Scan for the cell matching the given text and deliver its (X, Y) coordinate at center. 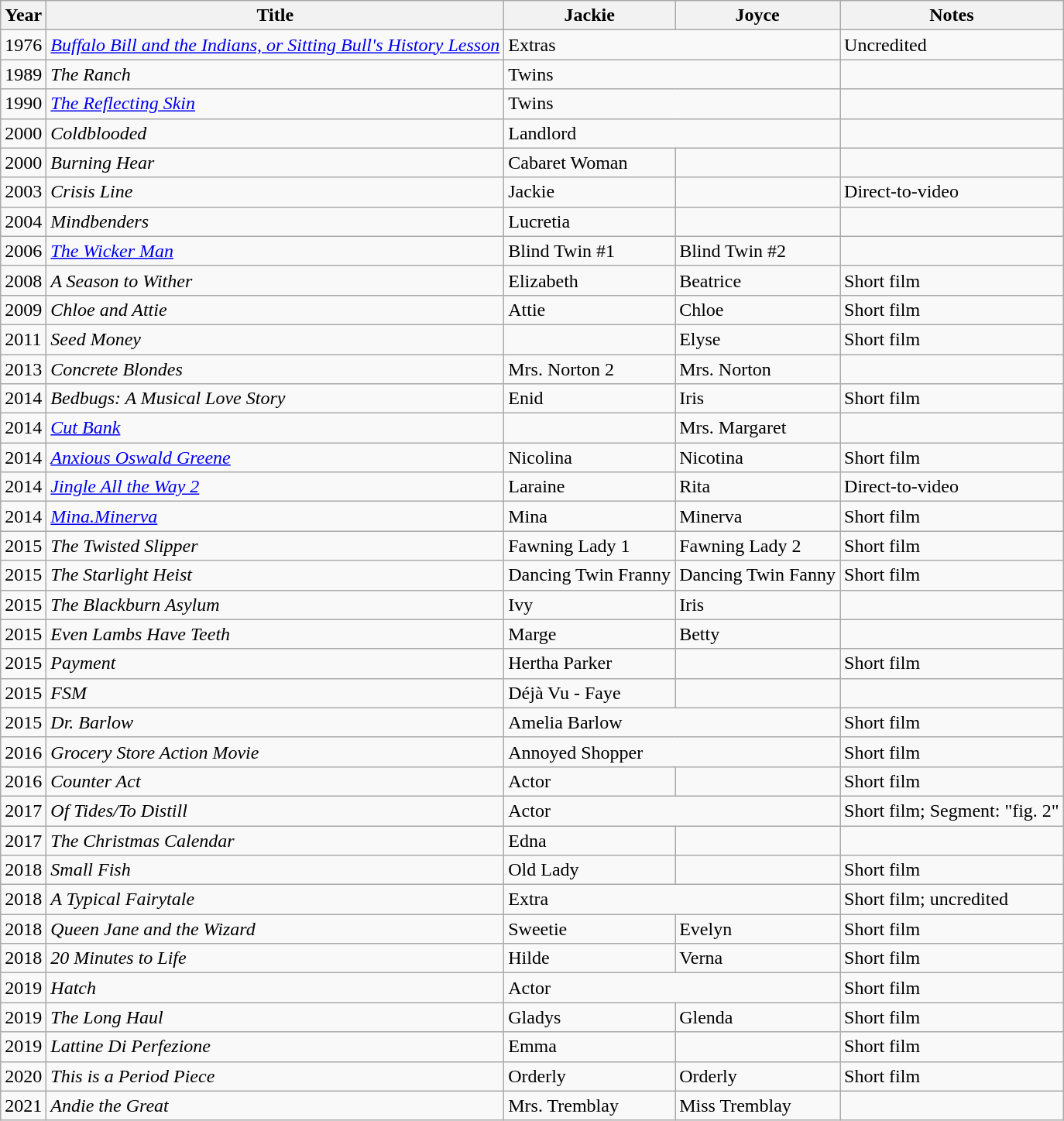
1990 (23, 104)
Blind Twin #2 (757, 251)
Short film; uncredited (952, 900)
1976 (23, 45)
The Ranch (276, 74)
A Typical Fairytale (276, 900)
Of Tides/To Distill (276, 811)
Enid (590, 399)
Hilde (590, 958)
Concrete Blondes (276, 369)
Short film; Segment: "fig. 2" (952, 811)
FSM (276, 693)
Elizabeth (590, 280)
Sweetie (590, 929)
Laraine (590, 487)
2003 (23, 192)
Beatrice (757, 280)
Mrs. Norton 2 (590, 369)
Dr. Barlow (276, 722)
2011 (23, 339)
Year (23, 15)
Blind Twin #1 (590, 251)
Cabaret Woman (590, 163)
Old Lady (590, 870)
Glenda (757, 1017)
Annoyed Shopper (672, 752)
Rita (757, 487)
Chloe and Attie (276, 310)
The Long Haul (276, 1017)
Fawning Lady 1 (590, 546)
Lattine Di Perfezione (276, 1047)
Joyce (757, 15)
Seed Money (276, 339)
Mina (590, 516)
The Reflecting Skin (276, 104)
Cut Bank (276, 428)
Mina.Minerva (276, 516)
2021 (23, 1106)
Payment (276, 663)
Minerva (757, 516)
The Starlight Heist (276, 575)
Dancing Twin Fanny (757, 575)
Déjà Vu - Faye (590, 693)
Hatch (276, 988)
Burning Hear (276, 163)
2006 (23, 251)
Amelia Barlow (672, 722)
Marge (590, 634)
Ivy (590, 605)
This is a Period Piece (276, 1076)
Attie (590, 310)
Crisis Line (276, 192)
The Christmas Calendar (276, 840)
Mrs. Norton (757, 369)
Even Lambs Have Teeth (276, 634)
Extras (672, 45)
The Twisted Slipper (276, 546)
Evelyn (757, 929)
20 Minutes to Life (276, 958)
2013 (23, 369)
Landlord (672, 133)
Fawning Lady 2 (757, 546)
Mrs. Margaret (757, 428)
Bedbugs: A Musical Love Story (276, 399)
Buffalo Bill and the Indians, or Sitting Bull's History Lesson (276, 45)
Andie the Great (276, 1106)
Mindbenders (276, 221)
Lucretia (590, 221)
Mrs. Tremblay (590, 1106)
Gladys (590, 1017)
Nicotina (757, 458)
Jingle All the Way 2 (276, 487)
Verna (757, 958)
Edna (590, 840)
Nicolina (590, 458)
2004 (23, 221)
Dancing Twin Franny (590, 575)
2008 (23, 280)
The Wicker Man (276, 251)
Queen Jane and the Wizard (276, 929)
Miss Tremblay (757, 1106)
Uncredited (952, 45)
Betty (757, 634)
Chloe (757, 310)
Hertha Parker (590, 663)
Extra (672, 900)
Small Fish (276, 870)
2009 (23, 310)
Elyse (757, 339)
Title (276, 15)
Anxious Oswald Greene (276, 458)
Notes (952, 15)
The Blackburn Asylum (276, 605)
Counter Act (276, 781)
Emma (590, 1047)
Grocery Store Action Movie (276, 752)
A Season to Wither (276, 280)
Coldblooded (276, 133)
2020 (23, 1076)
1989 (23, 74)
